Find where the given text appears and provide that cell's center as (x, y) coordinate. 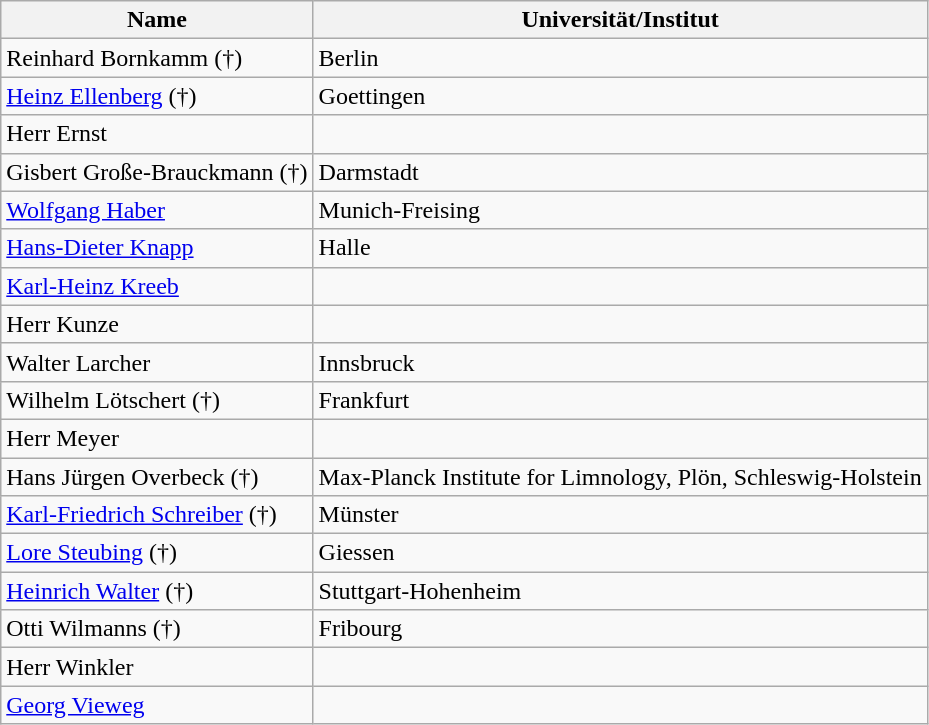
Darmstadt (620, 172)
Max-Planck Institute for Limnology, Plön, Schleswig-Holstein (620, 477)
Georg Vieweg (157, 705)
Stuttgart-Hohenheim (620, 591)
Goettingen (620, 96)
Herr Kunze (157, 324)
Otti Wilmanns (†) (157, 629)
Herr Meyer (157, 438)
Name (157, 20)
Wolfgang Haber (157, 210)
Münster (620, 515)
Heinrich Walter (†) (157, 591)
Lore Steubing (†) (157, 553)
Hans-Dieter Knapp (157, 248)
Universität/Institut (620, 20)
Reinhard Bornkamm (†) (157, 58)
Hans Jürgen Overbeck (†) (157, 477)
Innsbruck (620, 362)
Frankfurt (620, 400)
Wilhelm Lötschert (†) (157, 400)
Berlin (620, 58)
Herr Winkler (157, 667)
Karl-Heinz Kreeb (157, 286)
Herr Ernst (157, 134)
Munich-Freising (620, 210)
Gisbert Große-Brauckmann (†) (157, 172)
Heinz Ellenberg (†) (157, 96)
Halle (620, 248)
Giessen (620, 553)
Karl-Friedrich Schreiber (†) (157, 515)
Fribourg (620, 629)
Walter Larcher (157, 362)
